Return (X, Y) of the center of cell containing provided text 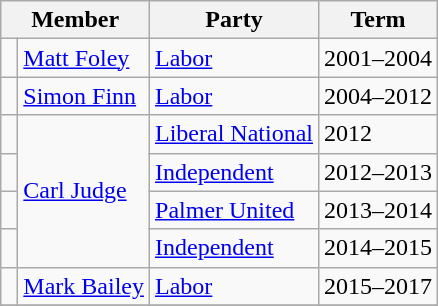
Mark Bailey (84, 286)
2014–2015 (378, 248)
Party (234, 20)
Simon Finn (84, 96)
Liberal National (234, 134)
2012–2013 (378, 172)
Term (378, 20)
2015–2017 (378, 286)
Matt Foley (84, 58)
2013–2014 (378, 210)
2001–2004 (378, 58)
Carl Judge (84, 191)
2004–2012 (378, 96)
Member (76, 20)
Palmer United (234, 210)
2012 (378, 134)
